Detect which cell encompasses the target text, then output its (X, Y) center coordinate. 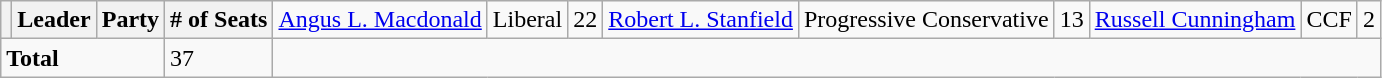
Party (130, 20)
Total (83, 58)
# of Seats (219, 20)
Liberal (527, 20)
CCF (1329, 20)
Leader (54, 20)
13 (1072, 20)
2 (1368, 20)
Russell Cunningham (1195, 20)
Robert L. Stanfield (701, 20)
Angus L. Macdonald (380, 20)
37 (219, 58)
Progressive Conservative (926, 20)
22 (586, 20)
